Extract the (x, y) coordinate from the center of the cell holding the provided text.  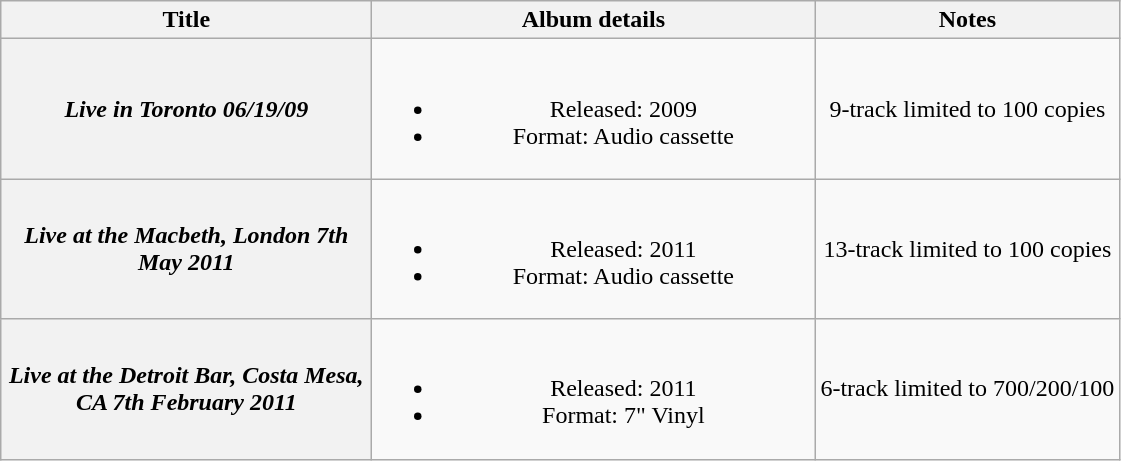
Live at the Detroit Bar, Costa Mesa, CA 7th February 2011 (186, 389)
Released: 2011Format: 7" Vinyl (594, 389)
Released: 2011Format: Audio cassette (594, 249)
Live in Toronto 06/19/09 (186, 109)
Live at the Macbeth, London 7th May 2011 (186, 249)
Notes (968, 20)
Title (186, 20)
Album details (594, 20)
9-track limited to 100 copies (968, 109)
13-track limited to 100 copies (968, 249)
6-track limited to 700/200/100 (968, 389)
Released: 2009Format: Audio cassette (594, 109)
